Provide the (x, y) coordinate of the cell's center where the given text is located.  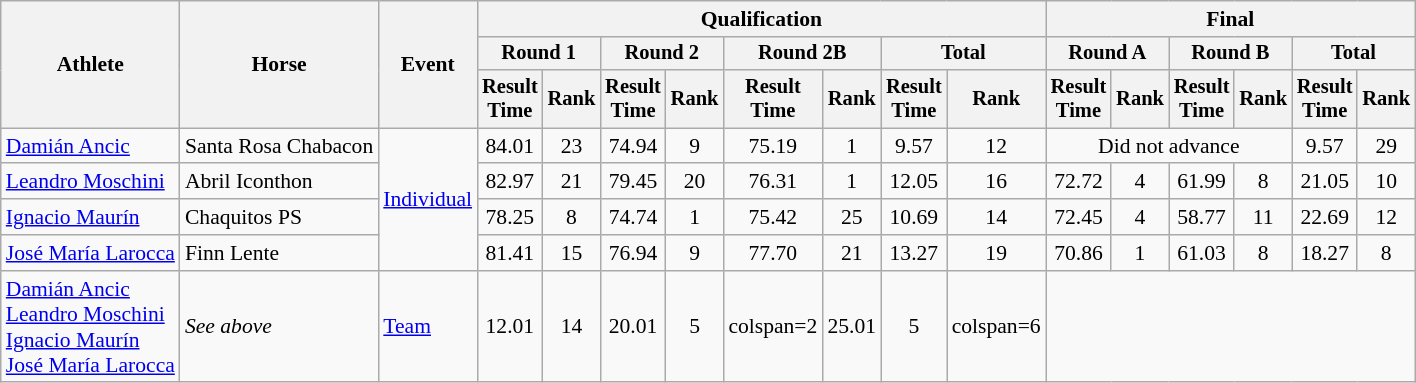
61.03 (1202, 253)
Qualification (762, 19)
Leandro Moschini (90, 182)
colspan=2 (772, 327)
82.97 (510, 182)
José María Larocca (90, 253)
20.01 (633, 327)
Individual (428, 199)
58.77 (1202, 217)
colspan=6 (996, 327)
16 (996, 182)
22.69 (1325, 217)
75.19 (772, 146)
72.72 (1079, 182)
Damián Ancic (90, 146)
75.42 (772, 217)
10.69 (914, 217)
77.70 (772, 253)
Finn Lente (279, 253)
84.01 (510, 146)
76.94 (633, 253)
12.05 (914, 182)
25.01 (852, 327)
Round B (1230, 54)
25 (852, 217)
Did not advance (1169, 146)
18.27 (1325, 253)
Damián AncicLeandro MoschiniIgnacio MaurínJosé María Larocca (90, 327)
Horse (279, 64)
Final (1230, 19)
Round 2B (802, 54)
19 (996, 253)
76.31 (772, 182)
Athlete (90, 64)
Chaquitos PS (279, 217)
78.25 (510, 217)
13.27 (914, 253)
Round 1 (538, 54)
Team (428, 327)
81.41 (510, 253)
23 (572, 146)
Round A (1108, 54)
74.94 (633, 146)
15 (572, 253)
21.05 (1325, 182)
12.01 (510, 327)
11 (1263, 217)
See above (279, 327)
74.74 (633, 217)
Round 2 (662, 54)
20 (695, 182)
Abril Iconthon (279, 182)
79.45 (633, 182)
10 (1386, 182)
61.99 (1202, 182)
29 (1386, 146)
72.45 (1079, 217)
70.86 (1079, 253)
Santa Rosa Chabacon (279, 146)
Ignacio Maurín (90, 217)
Event (428, 64)
